Output the (X, Y) coordinate of the center of the cell containing the given text.  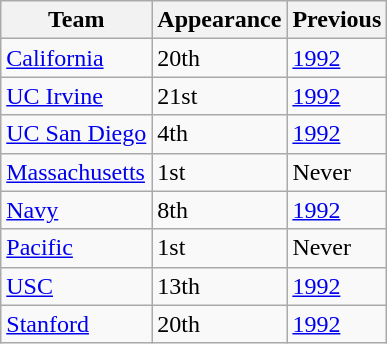
21st (220, 96)
California (76, 58)
4th (220, 134)
Previous (337, 20)
UC San Diego (76, 134)
UC Irvine (76, 96)
Team (76, 20)
8th (220, 210)
Pacific (76, 248)
Appearance (220, 20)
Stanford (76, 324)
Massachusetts (76, 172)
USC (76, 286)
Navy (76, 210)
13th (220, 286)
